Locate the cell with the specified text and output its [x, y] center coordinate. 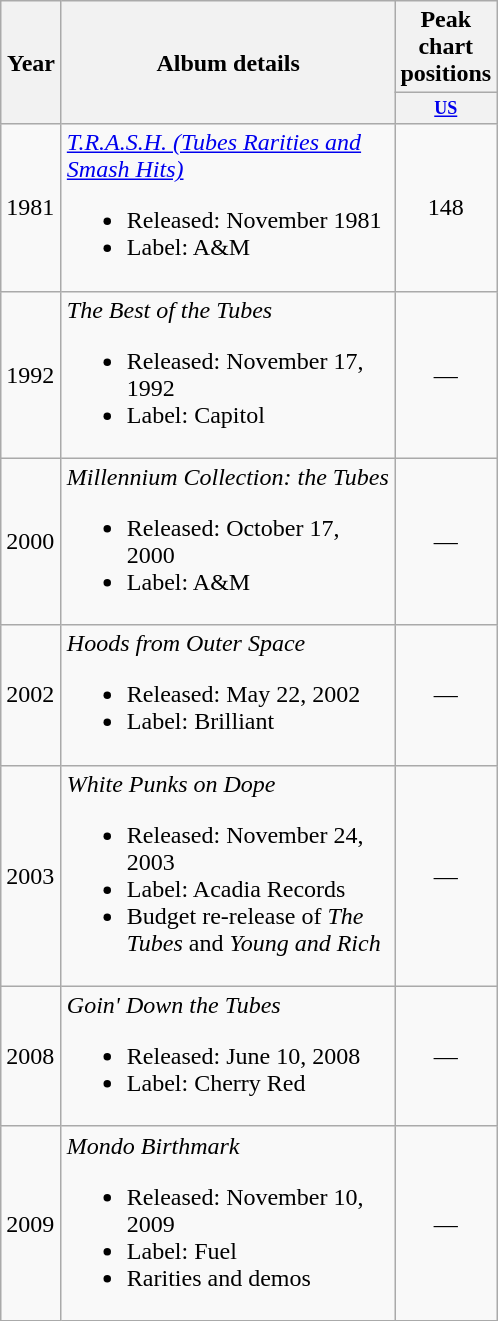
2000 [32, 542]
2008 [32, 1056]
Mondo BirthmarkReleased: November 10, 2009Label: FuelRarities and demos [228, 1223]
148 [446, 208]
T.R.A.S.H. (Tubes Rarities and Smash Hits)Released: November 1981Label: A&M [228, 208]
1981 [32, 208]
Millennium Collection: the TubesReleased: October 17, 2000Label: A&M [228, 542]
Peak chart positions [446, 47]
Hoods from Outer SpaceReleased: May 22, 2002Label: Brilliant [228, 695]
The Best of the TubesReleased: November 17, 1992Label: Capitol [228, 374]
US [446, 108]
Album details [228, 62]
Goin' Down the TubesReleased: June 10, 2008Label: Cherry Red [228, 1056]
2009 [32, 1223]
1992 [32, 374]
White Punks on DopeReleased: November 24, 2003Label: Acadia RecordsBudget re-release of The Tubes and Young and Rich [228, 876]
Year [32, 62]
2003 [32, 876]
2002 [32, 695]
